Locate the cell with the specified text and output its (X, Y) center coordinate. 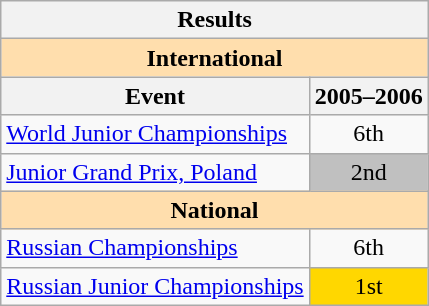
Results (214, 20)
2005–2006 (368, 96)
2nd (368, 172)
International (214, 58)
1st (368, 286)
Event (155, 96)
Russian Junior Championships (155, 286)
World Junior Championships (155, 134)
National (214, 210)
Junior Grand Prix, Poland (155, 172)
Russian Championships (155, 248)
